Search for the cell housing the specified text and yield its [X, Y] center coordinate. 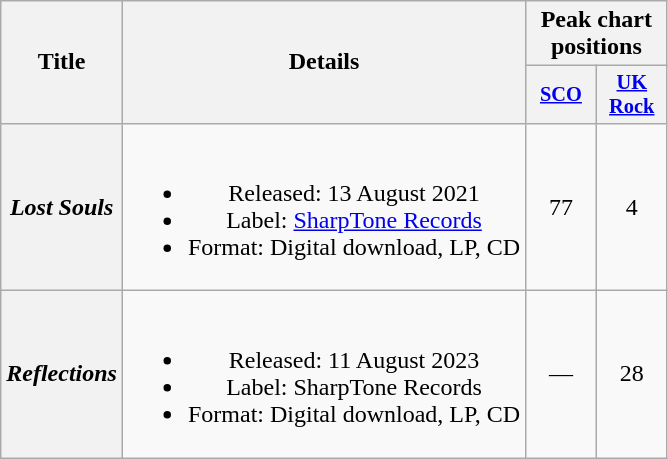
4 [632, 206]
Lost Souls [62, 206]
SCO [562, 95]
UK Rock [632, 95]
Released: 13 August 2021Label: SharpTone RecordsFormat: Digital download, LP, CD [324, 206]
— [562, 374]
Released: 11 August 2023Label: SharpTone RecordsFormat: Digital download, LP, CD [324, 374]
Reflections [62, 374]
77 [562, 206]
Title [62, 62]
Details [324, 62]
28 [632, 374]
Peak chart positions [597, 34]
